Search for the cell housing the specified text and yield its [X, Y] center coordinate. 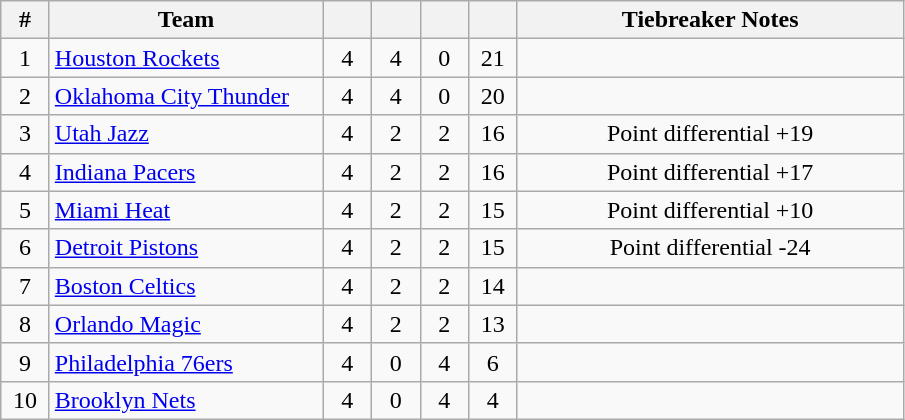
# [26, 20]
3 [26, 134]
Point differential +19 [710, 134]
14 [494, 286]
Orlando Magic [186, 324]
8 [26, 324]
Point differential +17 [710, 172]
1 [26, 58]
5 [26, 210]
Point differential -24 [710, 248]
Houston Rockets [186, 58]
Brooklyn Nets [186, 400]
20 [494, 96]
Detroit Pistons [186, 248]
Miami Heat [186, 210]
7 [26, 286]
Point differential +10 [710, 210]
Tiebreaker Notes [710, 20]
13 [494, 324]
Utah Jazz [186, 134]
Team [186, 20]
Indiana Pacers [186, 172]
10 [26, 400]
Boston Celtics [186, 286]
9 [26, 362]
Oklahoma City Thunder [186, 96]
Philadelphia 76ers [186, 362]
21 [494, 58]
